Scan for the cell matching the given text and deliver its [X, Y] coordinate at center. 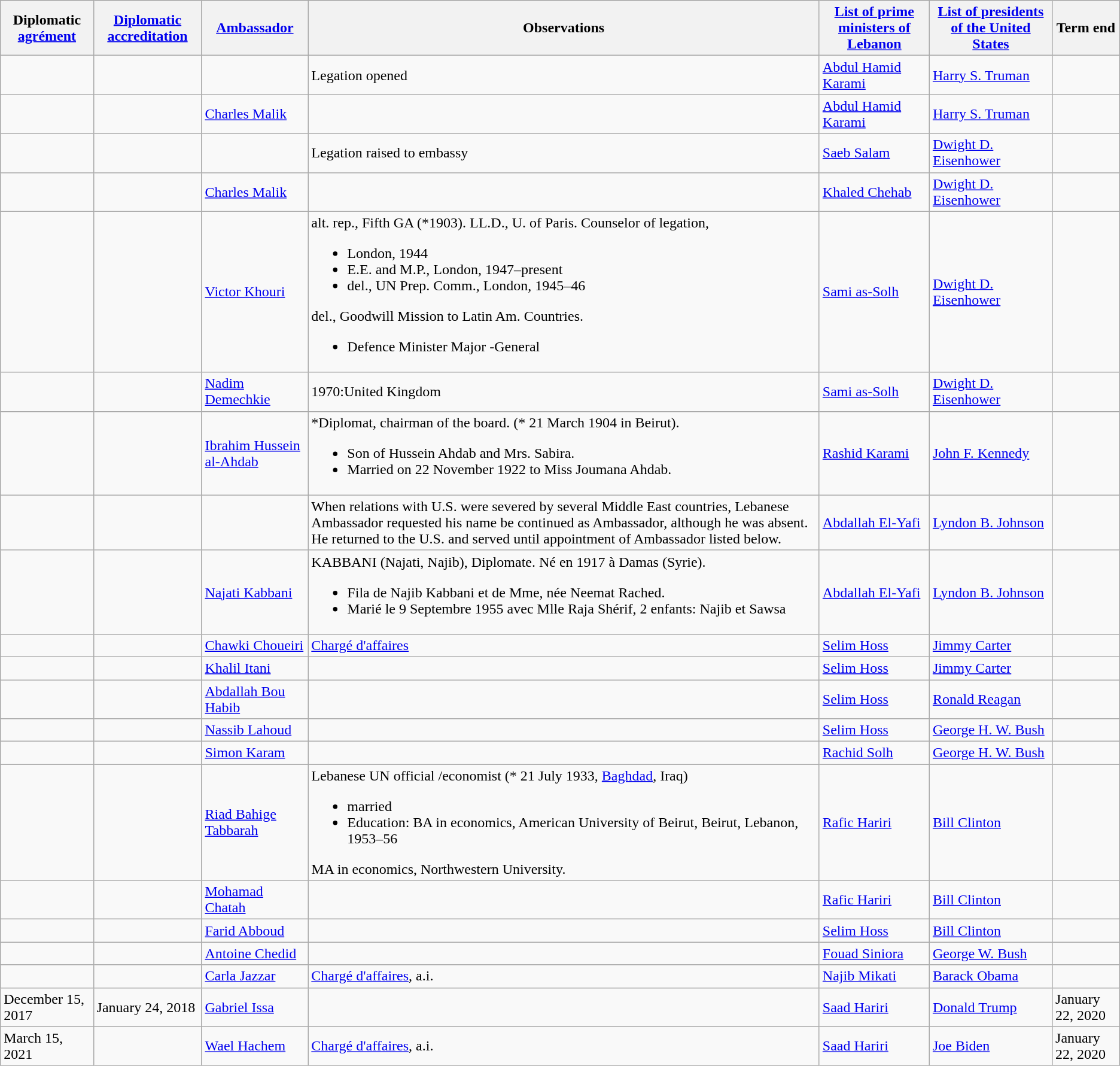
Barack Obama [991, 976]
Ambassador [255, 28]
Ibrahim Hussein al-Ahdab [255, 453]
Rachid Solh [874, 753]
Rashid Karami [874, 453]
Gabriel Issa [255, 1007]
Legation raised to embassy [564, 153]
Donald Trump [991, 1007]
Farid Abboud [255, 931]
*Diplomat, chairman of the board. (* 21 March 1904 in Beirut).Son of Hussein Ahdab and Mrs. Sabira.Married on 22 November 1922 to Miss Joumana Ahdab. [564, 453]
Najib Mikati [874, 976]
Mohamad Chatah [255, 900]
Diplomatic accreditation [147, 28]
Joe Biden [991, 1046]
Saeb Salam [874, 153]
Najati Kabbani [255, 592]
Diplomatic agrément [47, 28]
Legation opened [564, 75]
John F. Kennedy [991, 453]
List of presidents of the United States [991, 28]
List of prime ministers of Lebanon [874, 28]
Fouad Siniora [874, 953]
1970:United Kingdom [564, 391]
Khalil Itani [255, 668]
Simon Karam [255, 753]
George W. Bush [991, 953]
Nadim Demechkie [255, 391]
Khaled Chehab [874, 192]
Carla Jazzar [255, 976]
Antoine Chedid [255, 953]
January 24, 2018 [147, 1007]
Observations [564, 28]
Wael Hachem [255, 1046]
Nassib Lahoud [255, 730]
December 15, 2017 [47, 1007]
Abdallah Bou Habib [255, 699]
Chawki Choueiri [255, 645]
Chargé d'affaires [564, 645]
Term end [1086, 28]
March 15, 2021 [47, 1046]
Riad Bahige Tabbarah [255, 822]
Victor Khouri [255, 292]
Ronald Reagan [991, 699]
